Identify which cell holds the provided text, then report its [X, Y] central coordinate. 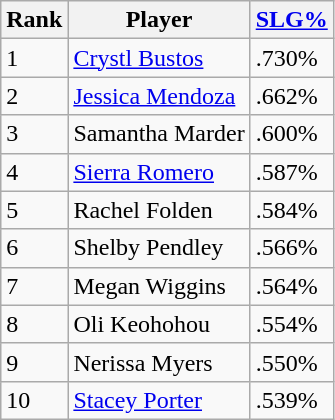
Rank [34, 20]
1 [34, 58]
Megan Wiggins [159, 286]
Samantha Marder [159, 134]
.662% [292, 96]
3 [34, 134]
2 [34, 96]
8 [34, 324]
Sierra Romero [159, 172]
SLG% [292, 20]
Player [159, 20]
6 [34, 248]
Oli Keohohou [159, 324]
Stacey Porter [159, 400]
.554% [292, 324]
.584% [292, 210]
Crystl Bustos [159, 58]
7 [34, 286]
.587% [292, 172]
Jessica Mendoza [159, 96]
.539% [292, 400]
Shelby Pendley [159, 248]
4 [34, 172]
Nerissa Myers [159, 362]
.730% [292, 58]
9 [34, 362]
.564% [292, 286]
5 [34, 210]
.550% [292, 362]
10 [34, 400]
.566% [292, 248]
Rachel Folden [159, 210]
.600% [292, 134]
